Provide the [X, Y] coordinate of the cell's center where the given text is located.  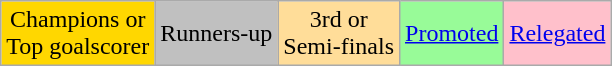
3rd orSemi-finals [339, 34]
Relegated [558, 34]
Runners-up [216, 34]
Champions orTop goalscorer [78, 34]
Promoted [452, 34]
